Identify which cell holds the provided text, then report its [x, y] central coordinate. 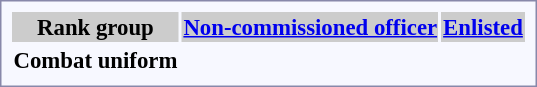
Combat uniform [96, 60]
Rank group [96, 27]
Non-commissioned officer [310, 27]
Enlisted [484, 27]
